Provide the (X, Y) coordinate of the cell's center where the given text is located.  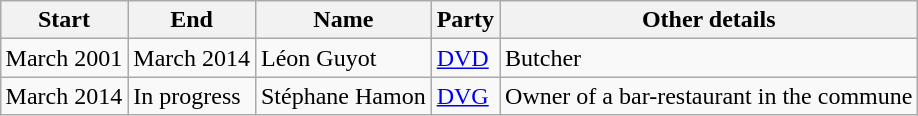
In progress (192, 96)
March 2001 (64, 58)
Other details (709, 20)
Party (465, 20)
End (192, 20)
Start (64, 20)
Name (343, 20)
Owner of a bar-restaurant in the commune (709, 96)
DVG (465, 96)
Stéphane Hamon (343, 96)
Butcher (709, 58)
DVD (465, 58)
Léon Guyot (343, 58)
